Search for the cell housing the specified text and yield its (X, Y) center coordinate. 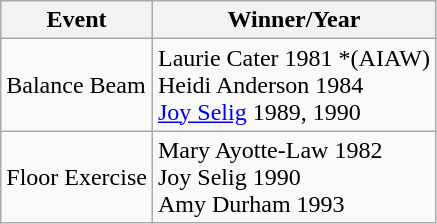
Mary Ayotte-Law 1982Joy Selig 1990Amy Durham 1993 (294, 177)
Laurie Cater 1981 *(AIAW)Heidi Anderson 1984Joy Selig 1989, 1990 (294, 85)
Winner/Year (294, 20)
Event (77, 20)
Floor Exercise (77, 177)
Balance Beam (77, 85)
